Scan for the cell matching the given text and deliver its (X, Y) coordinate at center. 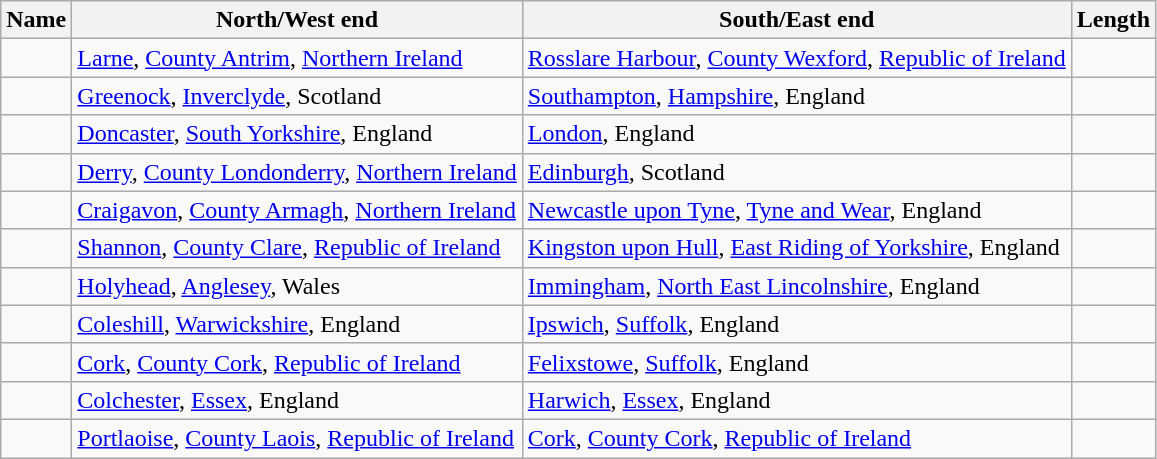
Coleshill, Warwickshire, England (297, 324)
Edinburgh, Scotland (796, 172)
Derry, County Londonderry, Northern Ireland (297, 172)
Southampton, Hampshire, England (796, 96)
Larne, County Antrim, Northern Ireland (297, 58)
Shannon, County Clare, Republic of Ireland (297, 248)
South/East end (796, 20)
Portlaoise, County Laois, Republic of Ireland (297, 438)
Doncaster, South Yorkshire, England (297, 134)
London, England (796, 134)
Name (36, 20)
Kingston upon Hull, East Riding of Yorkshire, England (796, 248)
Harwich, Essex, England (796, 400)
Newcastle upon Tyne, Tyne and Wear, England (796, 210)
Ipswich, Suffolk, England (796, 324)
Rosslare Harbour, County Wexford, Republic of Ireland (796, 58)
Colchester, Essex, England (297, 400)
Length (1113, 20)
Immingham, North East Lincolnshire, England (796, 286)
Holyhead, Anglesey, Wales (297, 286)
Greenock, Inverclyde, Scotland (297, 96)
Craigavon, County Armagh, Northern Ireland (297, 210)
Felixstowe, Suffolk, England (796, 362)
North/West end (297, 20)
